Return (X, Y) of the center of cell containing provided text 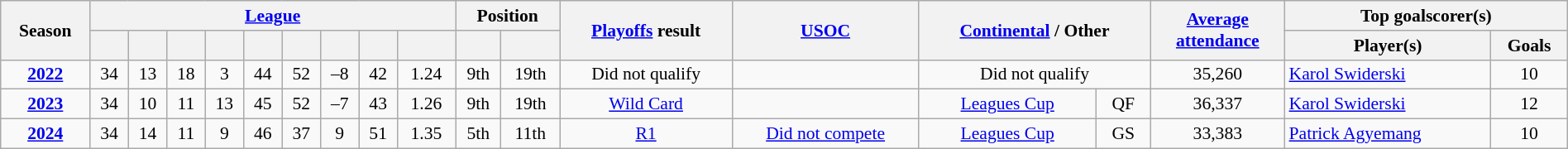
Top goalscorer(s) (1427, 16)
Position (508, 16)
GS (1123, 134)
Goals (1529, 46)
–7 (339, 104)
12 (1529, 104)
18 (186, 74)
33,383 (1217, 134)
QF (1123, 104)
1.24 (426, 74)
R1 (646, 134)
2022 (45, 74)
5th (478, 134)
3 (224, 74)
46 (263, 134)
2023 (45, 104)
League (273, 16)
Patrick Agyemang (1388, 134)
45 (263, 104)
35,260 (1217, 74)
–8 (339, 74)
Player(s) (1388, 46)
Wild Card (646, 104)
11th (531, 134)
42 (378, 74)
1.35 (426, 134)
1.26 (426, 104)
37 (301, 134)
Averageattendance (1217, 30)
USOC (825, 30)
36,337 (1217, 104)
Continental / Other (1035, 30)
Season (45, 30)
51 (378, 134)
44 (263, 74)
Playoffs result (646, 30)
2024 (45, 134)
43 (378, 104)
Did not compete (825, 134)
14 (147, 134)
